For the text-containing cell, return its midpoint in [x, y] coordinate format. 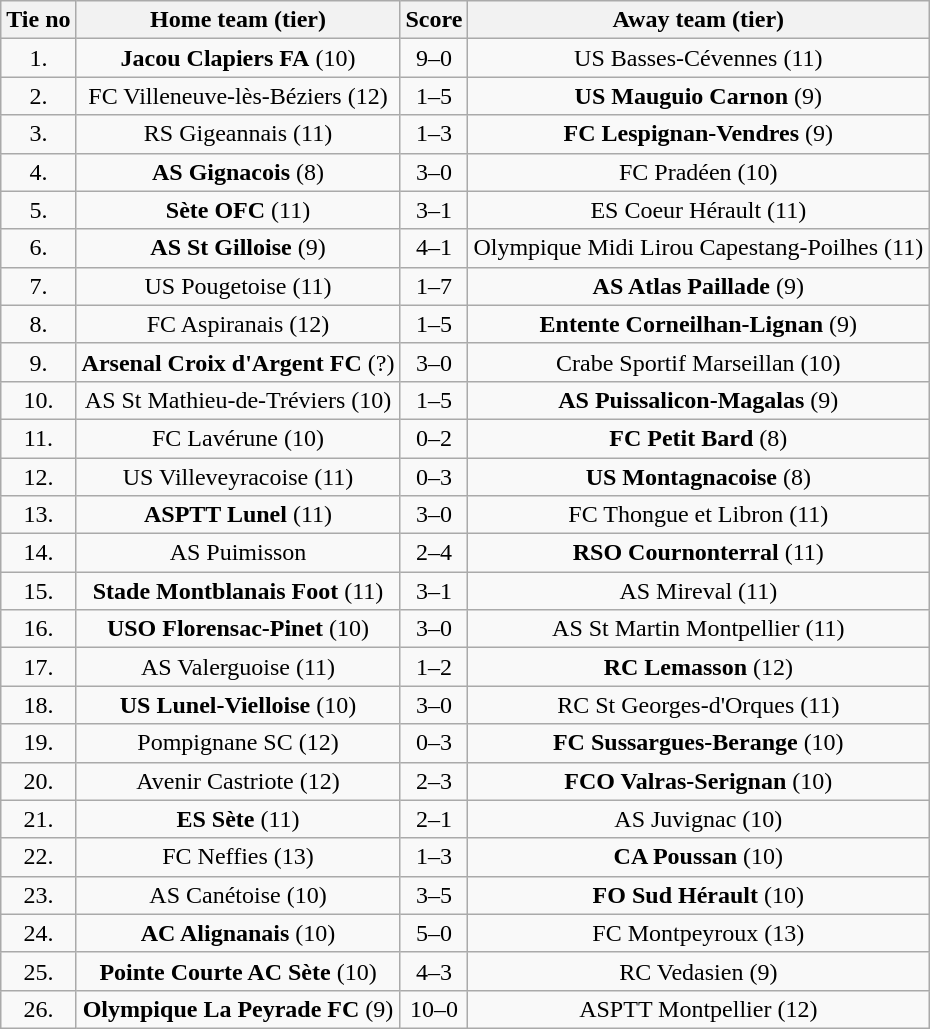
20. [38, 781]
Olympique La Peyrade FC (9) [238, 1009]
19. [38, 743]
FC Villeneuve-lès-Béziers (12) [238, 96]
Away team (tier) [698, 20]
FC Montpeyroux (13) [698, 933]
US Basses-Cévennes (11) [698, 58]
8. [38, 324]
1–7 [434, 286]
US Mauguio Carnon (9) [698, 96]
9–0 [434, 58]
AS Puimisson [238, 553]
AS Canétoise (10) [238, 895]
AS Gignacois (8) [238, 172]
4–1 [434, 248]
US Lunel-Vielloise (10) [238, 705]
Olympique Midi Lirou Capestang-Poilhes (11) [698, 248]
10–0 [434, 1009]
AC Alignanais (10) [238, 933]
FC Neffies (13) [238, 857]
FC Lavérune (10) [238, 438]
13. [38, 515]
FO Sud Hérault (10) [698, 895]
ASPTT Montpellier (12) [698, 1009]
3–5 [434, 895]
0–2 [434, 438]
11. [38, 438]
AS Mireval (11) [698, 591]
16. [38, 629]
Avenir Castriote (12) [238, 781]
1–2 [434, 667]
FC Sussargues-Berange (10) [698, 743]
CA Poussan (10) [698, 857]
6. [38, 248]
3. [38, 134]
FC Aspiranais (12) [238, 324]
FCO Valras-Serignan (10) [698, 781]
ASPTT Lunel (11) [238, 515]
9. [38, 362]
RS Gigeannais (11) [238, 134]
FC Pradéen (10) [698, 172]
22. [38, 857]
AS Puissalicon-Magalas (9) [698, 400]
AS St Mathieu-de-Tréviers (10) [238, 400]
15. [38, 591]
AS Atlas Paillade (9) [698, 286]
26. [38, 1009]
US Villeveyracoise (11) [238, 477]
1. [38, 58]
7. [38, 286]
AS Valerguoise (11) [238, 667]
ES Sète (11) [238, 819]
FC Petit Bard (8) [698, 438]
Crabe Sportif Marseillan (10) [698, 362]
18. [38, 705]
4. [38, 172]
RSO Cournonterral (11) [698, 553]
FC Thongue et Libron (11) [698, 515]
US Pougetoise (11) [238, 286]
Tie no [38, 20]
Score [434, 20]
2–3 [434, 781]
2–1 [434, 819]
21. [38, 819]
10. [38, 400]
2. [38, 96]
5–0 [434, 933]
RC Lemasson (12) [698, 667]
17. [38, 667]
ES Coeur Hérault (11) [698, 210]
Entente Corneilhan-Lignan (9) [698, 324]
RC Vedasien (9) [698, 971]
4–3 [434, 971]
Sète OFC (11) [238, 210]
Home team (tier) [238, 20]
Stade Montblanais Foot (11) [238, 591]
5. [38, 210]
2–4 [434, 553]
US Montagnacoise (8) [698, 477]
AS St Gilloise (9) [238, 248]
USO Florensac-Pinet (10) [238, 629]
Pompignane SC (12) [238, 743]
12. [38, 477]
AS Juvignac (10) [698, 819]
Arsenal Croix d'Argent FC (?) [238, 362]
FC Lespignan-Vendres (9) [698, 134]
AS St Martin Montpellier (11) [698, 629]
14. [38, 553]
Pointe Courte AC Sète (10) [238, 971]
RC St Georges-d'Orques (11) [698, 705]
23. [38, 895]
25. [38, 971]
24. [38, 933]
Jacou Clapiers FA (10) [238, 58]
